From the cell containing the given text, extract its center point as [X, Y] coordinate. 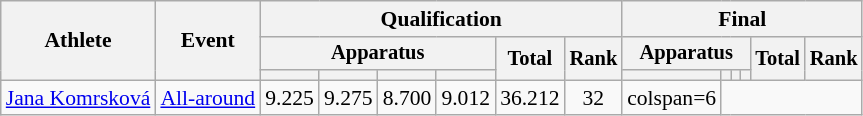
9.225 [290, 98]
36.212 [530, 98]
Event [208, 40]
Qualification [441, 19]
Athlete [78, 40]
Final [742, 19]
9.275 [348, 98]
Jana Komrsková [78, 98]
8.700 [408, 98]
32 [594, 98]
colspan=6 [672, 98]
9.012 [466, 98]
All-around [208, 98]
